Search for the cell housing the specified text and yield its (X, Y) center coordinate. 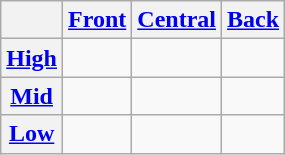
High (32, 58)
Central (177, 20)
Front (98, 20)
Mid (32, 96)
Low (32, 134)
Back (254, 20)
